Determine the (X, Y) coordinate at the center of the cell enclosing the given text.  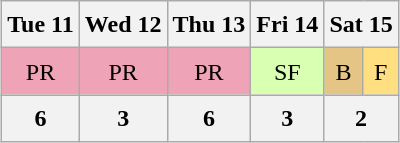
Fri 14 (288, 24)
SF (288, 72)
Tue 11 (41, 24)
Sat 15 (361, 24)
Thu 13 (209, 24)
F (380, 72)
B (344, 72)
Wed 12 (123, 24)
2 (361, 118)
